Locate the cell with the specified text and output its (x, y) center coordinate. 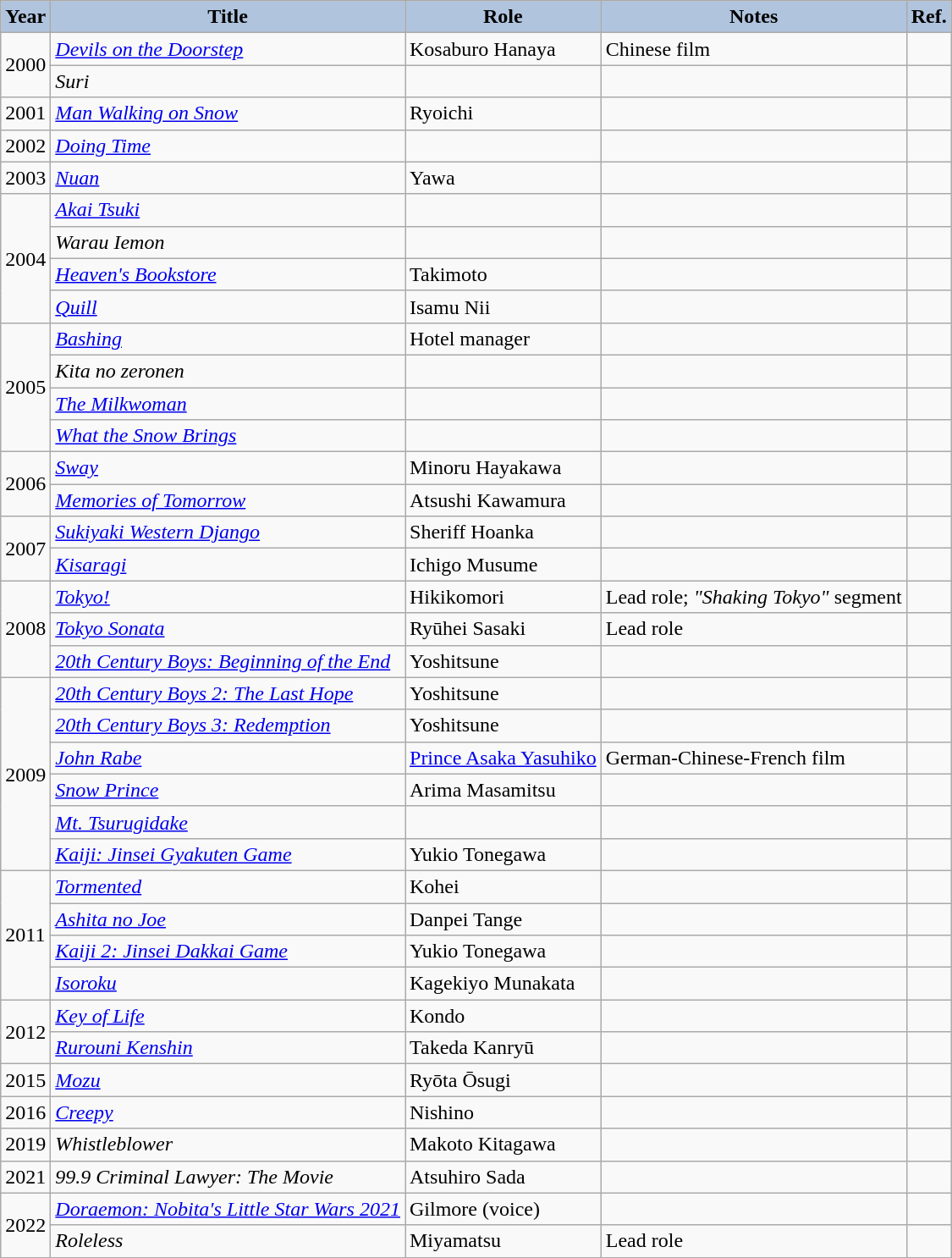
Kaiji 2: Jinsei Dakkai Game (228, 952)
Akai Tsuki (228, 210)
Sukiyaki Western Django (228, 532)
Isamu Nii (503, 306)
Rurouni Kenshin (228, 1048)
Heaven's Bookstore (228, 274)
2006 (25, 484)
2021 (25, 1177)
Doing Time (228, 146)
Danpei Tange (503, 919)
The Milkwoman (228, 404)
2015 (25, 1080)
2019 (25, 1145)
Chinese film (753, 49)
2011 (25, 935)
Whistleblower (228, 1145)
20th Century Boys 3: Redemption (228, 726)
Memories of Tomorrow (228, 500)
Tokyo! (228, 597)
Makoto Kitagawa (503, 1145)
Doraemon: Nobita's Little Star Wars 2021 (228, 1209)
2022 (25, 1225)
Atsushi Kawamura (503, 500)
Year (25, 17)
Man Walking on Snow (228, 113)
Hikikomori (503, 597)
Kaiji: Jinsei Gyakuten Game (228, 854)
2007 (25, 549)
Ichigo Musume (503, 565)
2003 (25, 178)
Mt. Tsurugidake (228, 822)
Kohei (503, 886)
Mozu (228, 1080)
Notes (753, 17)
Atsuhiro Sada (503, 1177)
Kosaburo Hanaya (503, 49)
Role (503, 17)
Quill (228, 306)
2000 (25, 65)
2002 (25, 146)
Title (228, 17)
Kondo (503, 1016)
Ryūhei Sasaki (503, 629)
20th Century Boys 2: The Last Hope (228, 693)
99.9 Criminal Lawyer: The Movie (228, 1177)
Ryoichi (503, 113)
2004 (25, 258)
2001 (25, 113)
Takeda Kanryū (503, 1048)
Kisaragi (228, 565)
Minoru Hayakawa (503, 468)
Ref. (929, 17)
Hotel manager (503, 339)
Gilmore (voice) (503, 1209)
Key of Life (228, 1016)
2016 (25, 1112)
Isoroku (228, 984)
Sway (228, 468)
Roleless (228, 1241)
German-Chinese-French film (753, 758)
Warau Iemon (228, 242)
20th Century Boys: Beginning of the End (228, 661)
Tokyo Sonata (228, 629)
Nishino (503, 1112)
2012 (25, 1032)
What the Snow Brings (228, 436)
Takimoto (503, 274)
2005 (25, 387)
Sheriff Hoanka (503, 532)
Creepy (228, 1112)
Prince Asaka Yasuhiko (503, 758)
Suri (228, 81)
John Rabe (228, 758)
Kita no zeronen (228, 371)
Arima Masamitsu (503, 790)
Bashing (228, 339)
Devils on the Doorstep (228, 49)
Snow Prince (228, 790)
2009 (25, 774)
Lead role; "Shaking Tokyo" segment (753, 597)
Nuan (228, 178)
Miyamatsu (503, 1241)
Ryōta Ōsugi (503, 1080)
Yawa (503, 178)
2008 (25, 629)
Tormented (228, 886)
Kagekiyo Munakata (503, 984)
Ashita no Joe (228, 919)
